Output the [X, Y] coordinate of the center of the cell containing the given text.  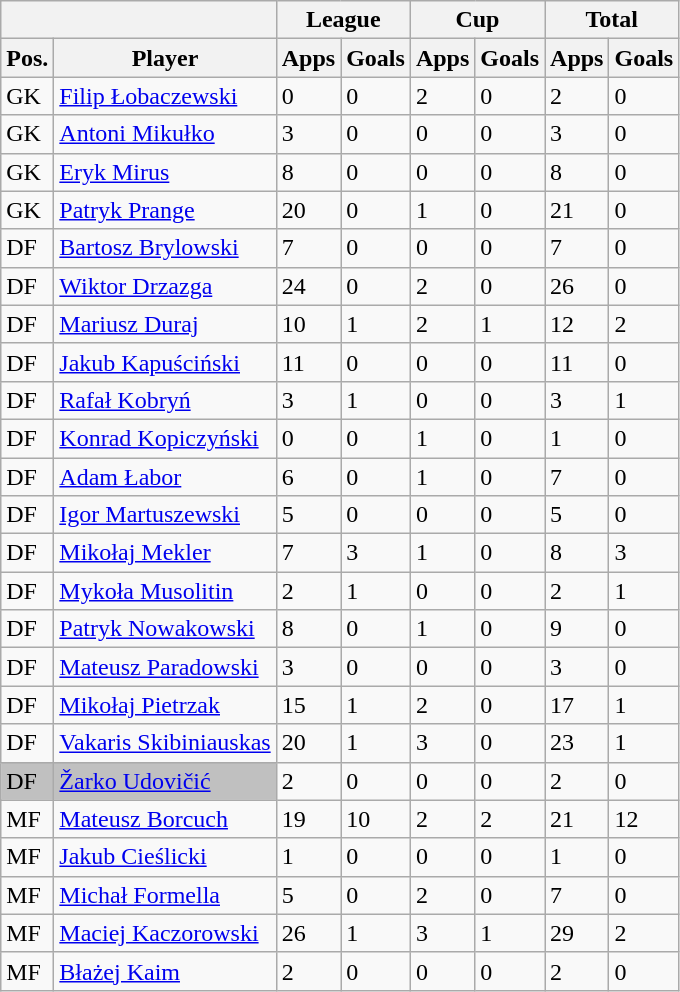
15 [308, 705]
Mateusz Paradowski [165, 667]
Mykoła Musolitin [165, 591]
Mariusz Duraj [165, 324]
League [343, 20]
Błażej Kaim [165, 971]
23 [577, 743]
Antoni Mikułko [165, 134]
Jakub Kapuściński [165, 362]
Maciej Kaczorowski [165, 933]
Bartosz Brylowski [165, 248]
Mikołaj Mekler [165, 553]
Pos. [28, 58]
Total [612, 20]
Igor Martuszewski [165, 515]
Mateusz Borcuch [165, 819]
17 [577, 705]
Vakaris Skibiniauskas [165, 743]
Patryk Nowakowski [165, 629]
Adam Łabor [165, 477]
Cup [477, 20]
Filip Łobaczewski [165, 96]
6 [308, 477]
Konrad Kopiczyński [165, 438]
Rafał Kobryń [165, 400]
Patryk Prange [165, 210]
29 [577, 933]
Jakub Cieślicki [165, 857]
Eryk Mirus [165, 172]
Michał Formella [165, 895]
Player [165, 58]
Mikołaj Pietrzak [165, 705]
Žarko Udovičić [165, 781]
Wiktor Drzazga [165, 286]
9 [577, 629]
24 [308, 286]
19 [308, 819]
